Identify which cell holds the provided text, then report its (X, Y) central coordinate. 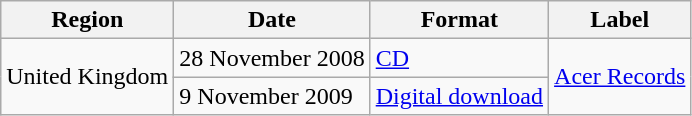
Label (620, 20)
Digital download (459, 96)
Acer Records (620, 77)
28 November 2008 (272, 58)
Date (272, 20)
United Kingdom (88, 77)
9 November 2009 (272, 96)
Region (88, 20)
CD (459, 58)
Format (459, 20)
